Return [x, y] of the center of cell containing provided text 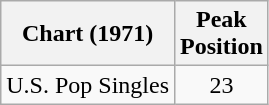
Chart (1971) [88, 34]
U.S. Pop Singles [88, 85]
23 [222, 85]
PeakPosition [222, 34]
